Determine the (x, y) coordinate at the center of the cell enclosing the given text.  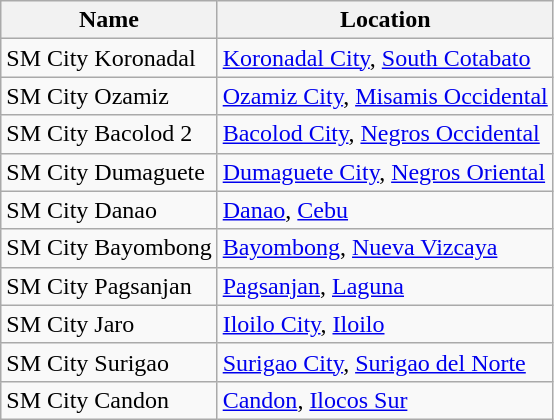
SM City Pagsanjan (109, 286)
SM City Koronadal (109, 58)
SM City Candon (109, 400)
SM City Danao (109, 210)
SM City Ozamiz (109, 96)
Bacolod City, Negros Occidental (385, 134)
Location (385, 20)
Ozamiz City, Misamis Occidental (385, 96)
Dumaguete City, Negros Oriental (385, 172)
Pagsanjan, Laguna (385, 286)
Name (109, 20)
Danao, Cebu (385, 210)
Koronadal City, South Cotabato (385, 58)
Iloilo City, Iloilo (385, 324)
SM City Bacolod 2 (109, 134)
SM City Surigao (109, 362)
SM City Dumaguete (109, 172)
SM City Bayombong (109, 248)
Surigao City, Surigao del Norte (385, 362)
Bayombong, Nueva Vizcaya (385, 248)
SM City Jaro (109, 324)
Candon, Ilocos Sur (385, 400)
